Capture the cell that displays the provided text and extract its (x, y) central coordinate. 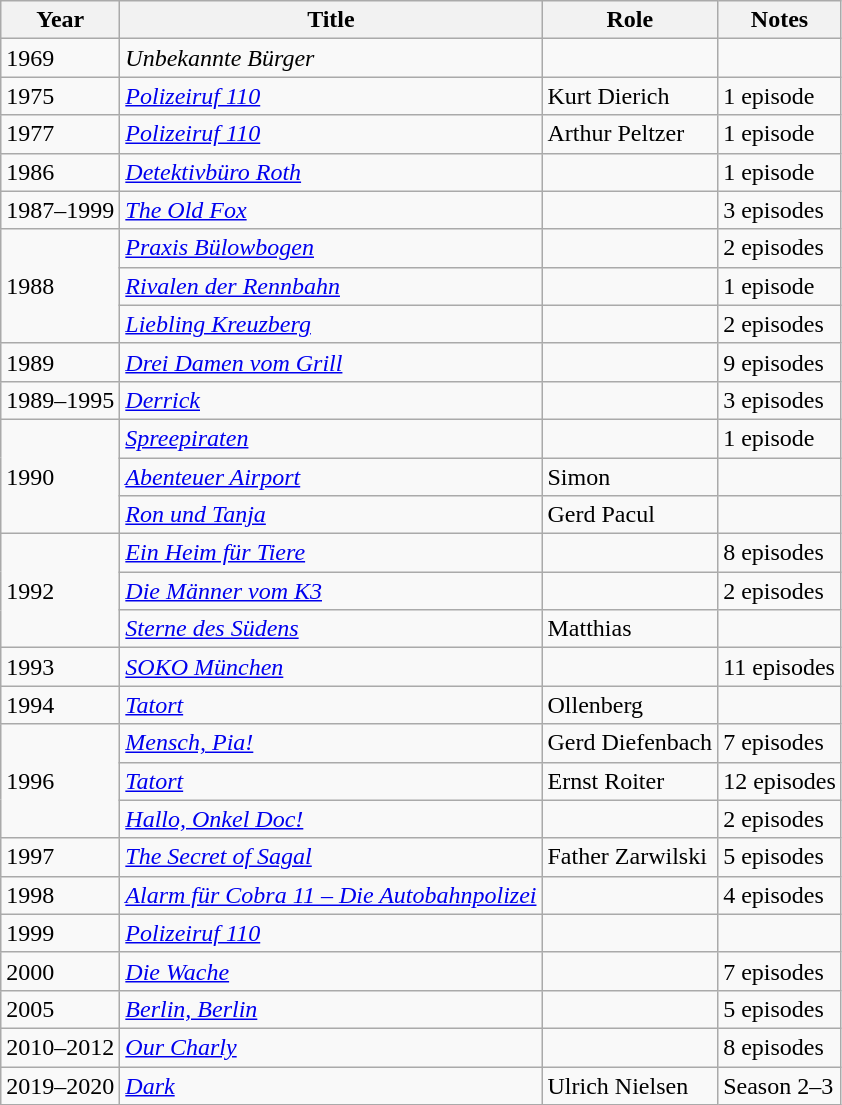
Ron und Tanja (331, 515)
Derrick (331, 400)
The Secret of Sagal (331, 857)
Arthur Peltzer (630, 134)
4 episodes (780, 895)
1977 (60, 134)
Unbekannte Bürger (331, 58)
Father Zarwilski (630, 857)
12 episodes (780, 781)
11 episodes (780, 667)
Die Männer vom K3 (331, 591)
1994 (60, 705)
Liebling Kreuzberg (331, 324)
Drei Damen vom Grill (331, 362)
2019–2020 (60, 1085)
Gerd Pacul (630, 515)
1997 (60, 857)
Year (60, 20)
Hallo, Onkel Doc! (331, 819)
2010–2012 (60, 1047)
1989 (60, 362)
Notes (780, 20)
Mensch, Pia! (331, 743)
1988 (60, 286)
1987–1999 (60, 210)
Alarm für Cobra 11 – Die Autobahnpolizei (331, 895)
Role (630, 20)
1969 (60, 58)
Rivalen der Rennbahn (331, 286)
1992 (60, 591)
Gerd Diefenbach (630, 743)
Ollenberg (630, 705)
1993 (60, 667)
Dark (331, 1085)
Matthias (630, 629)
Our Charly (331, 1047)
Kurt Dierich (630, 96)
Die Wache (331, 971)
Abenteuer Airport (331, 477)
Ernst Roiter (630, 781)
1996 (60, 781)
Ulrich Nielsen (630, 1085)
1975 (60, 96)
Sterne des Südens (331, 629)
Ein Heim für Tiere (331, 553)
1998 (60, 895)
The Old Fox (331, 210)
SOKO München (331, 667)
Season 2–3 (780, 1085)
Simon (630, 477)
Berlin, Berlin (331, 1009)
1986 (60, 172)
Detektivbüro Roth (331, 172)
1999 (60, 933)
1990 (60, 476)
2000 (60, 971)
9 episodes (780, 362)
2005 (60, 1009)
1989–1995 (60, 400)
Spreepiraten (331, 438)
Title (331, 20)
Praxis Bülowbogen (331, 248)
